Identify which cell holds the provided text, then report its [X, Y] central coordinate. 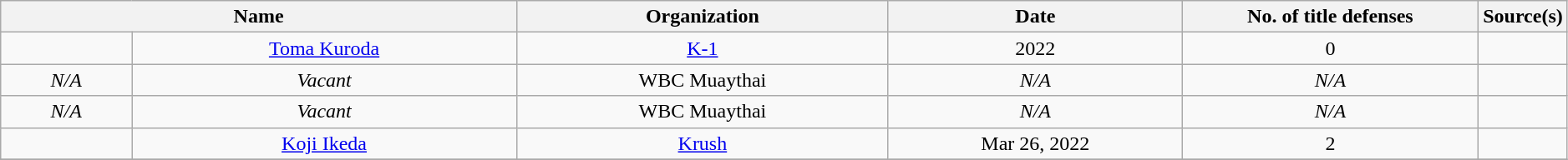
K-1 [702, 48]
Name [259, 17]
Organization [702, 17]
2022 [1035, 48]
No. of title defenses [1330, 17]
Source(s) [1524, 17]
Toma Kuroda [324, 48]
2 [1330, 143]
Koji Ikeda [324, 143]
Krush [702, 143]
Date [1035, 17]
Mar 26, 2022 [1035, 143]
0 [1330, 48]
